Identify which cell holds the provided text, then report its [x, y] central coordinate. 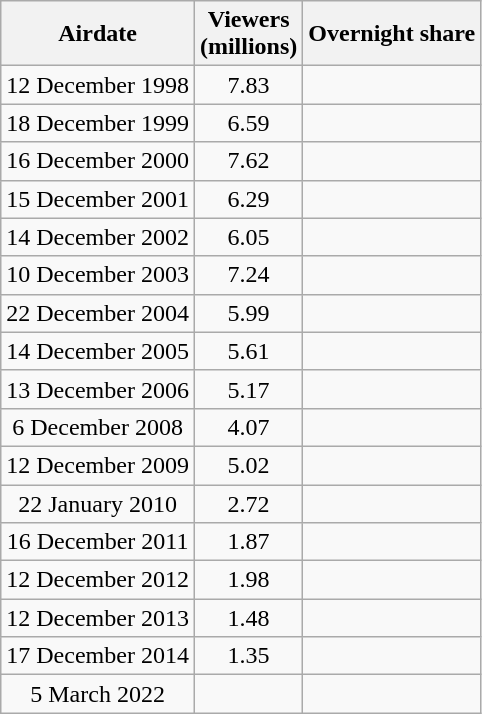
13 December 2006 [98, 389]
5.02 [248, 465]
1.48 [248, 618]
Viewers(millions) [248, 34]
1.35 [248, 656]
14 December 2002 [98, 237]
17 December 2014 [98, 656]
12 December 2013 [98, 618]
10 December 2003 [98, 275]
6 December 2008 [98, 427]
7.83 [248, 85]
16 December 2000 [98, 161]
4.07 [248, 427]
5.17 [248, 389]
22 January 2010 [98, 503]
7.24 [248, 275]
18 December 1999 [98, 123]
6.29 [248, 199]
6.59 [248, 123]
12 December 2012 [98, 580]
16 December 2011 [98, 542]
14 December 2005 [98, 351]
22 December 2004 [98, 313]
Overnight share [392, 34]
7.62 [248, 161]
12 December 2009 [98, 465]
6.05 [248, 237]
5 March 2022 [98, 694]
15 December 2001 [98, 199]
5.61 [248, 351]
5.99 [248, 313]
Airdate [98, 34]
1.98 [248, 580]
2.72 [248, 503]
1.87 [248, 542]
12 December 1998 [98, 85]
